Find where the given text appears and provide that cell's center as [x, y] coordinate. 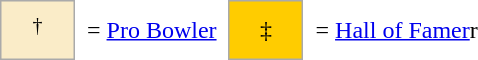
† [38, 30]
‡ [266, 30]
= Pro Bowler [152, 30]
